Search for the cell housing the specified text and yield its (X, Y) center coordinate. 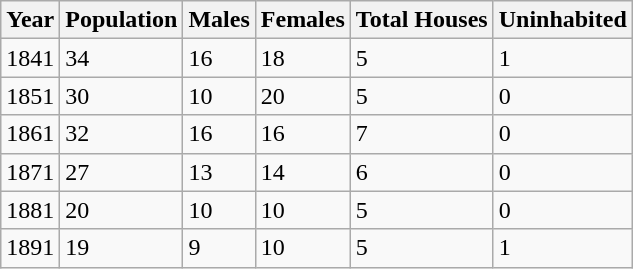
30 (122, 96)
Uninhabited (562, 20)
1841 (30, 58)
1871 (30, 172)
32 (122, 134)
9 (219, 248)
34 (122, 58)
1881 (30, 210)
1851 (30, 96)
19 (122, 248)
Population (122, 20)
6 (422, 172)
14 (302, 172)
Males (219, 20)
18 (302, 58)
Year (30, 20)
7 (422, 134)
Females (302, 20)
1891 (30, 248)
13 (219, 172)
27 (122, 172)
Total Houses (422, 20)
1861 (30, 134)
